Output the [X, Y] coordinate of the center of the cell containing the given text.  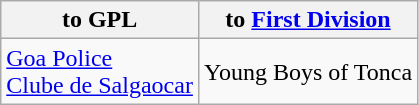
to First Division [308, 20]
to GPL [100, 20]
Goa Police Clube de Salgaocar [100, 72]
Young Boys of Tonca [308, 72]
